Return [X, Y] of the center of cell containing provided text 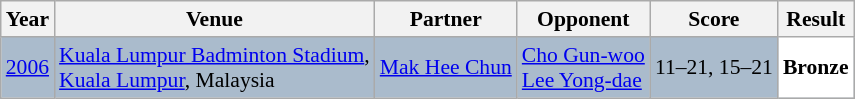
11–21, 15–21 [714, 68]
Score [714, 19]
Mak Hee Chun [446, 68]
Opponent [584, 19]
Year [28, 19]
Kuala Lumpur Badminton Stadium,Kuala Lumpur, Malaysia [214, 68]
Cho Gun-woo Lee Yong-dae [584, 68]
Result [816, 19]
2006 [28, 68]
Bronze [816, 68]
Partner [446, 19]
Venue [214, 19]
